Output the [X, Y] coordinate of the center of the cell containing the given text.  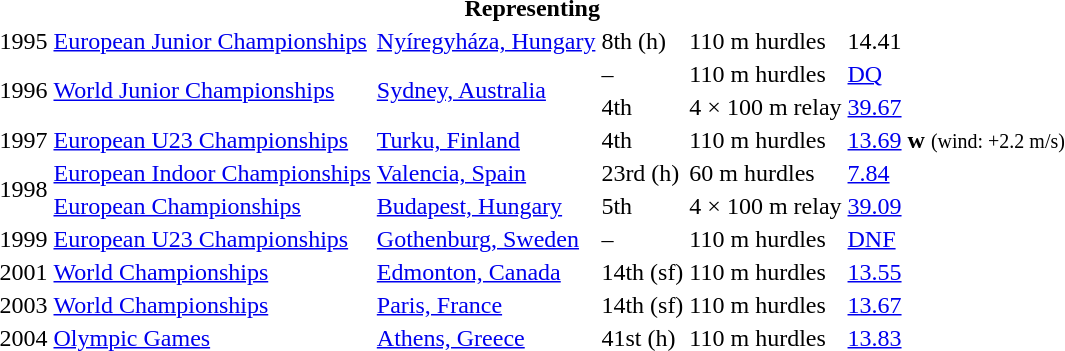
8th (h) [642, 41]
European Indoor Championships [212, 173]
Gothenburg, Sweden [486, 239]
Sydney, Australia [486, 90]
Valencia, Spain [486, 173]
5th [642, 206]
Turku, Finland [486, 140]
Paris, France [486, 305]
60 m hurdles [766, 173]
Budapest, Hungary [486, 206]
Edmonton, Canada [486, 272]
European Championships [212, 206]
23rd (h) [642, 173]
World Junior Championships [212, 90]
Nyíregyháza, Hungary [486, 41]
European Junior Championships [212, 41]
